Return the (X, Y) coordinate for the center point of the cell that contains the specified text.  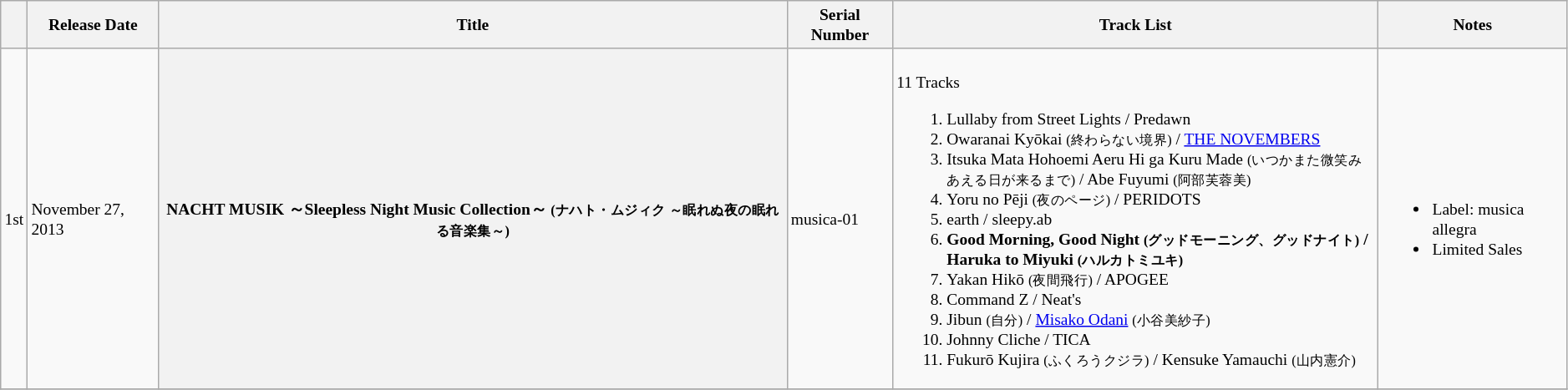
Serial Number (840, 25)
Release Date (94, 25)
NACHT MUSIK ～Sleepless Night Music Collection～ (ナハト・ムジィク ～眠れぬ夜の眠れる音楽集～) (473, 219)
Notes (1473, 25)
musica-01 (840, 219)
1st (14, 219)
Label: musica allegraLimited Sales (1473, 219)
November 27, 2013 (94, 219)
Title (473, 25)
Track List (1136, 25)
